Capture the cell that displays the provided text and extract its [X, Y] central coordinate. 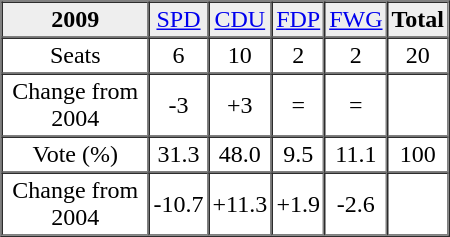
-3 [178, 106]
Total [418, 20]
CDU [240, 20]
31.3 [178, 154]
48.0 [240, 154]
10 [240, 56]
SPD [178, 20]
11.1 [356, 154]
2009 [76, 20]
100 [418, 154]
+11.3 [240, 204]
+1.9 [298, 204]
FWG [356, 20]
20 [418, 56]
9.5 [298, 154]
-2.6 [356, 204]
Seats [76, 56]
FDP [298, 20]
-10.7 [178, 204]
6 [178, 56]
Vote (%) [76, 154]
+3 [240, 106]
